Extract the [X, Y] coordinate from the center of the cell holding the provided text.  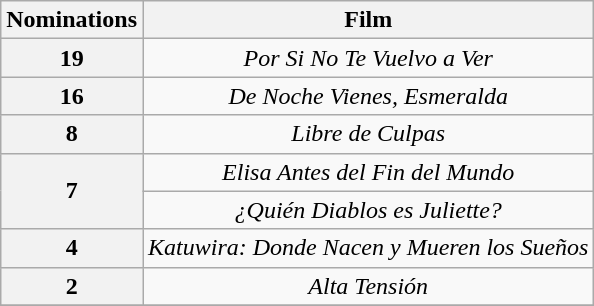
¿Quién Diablos es Juliette? [368, 210]
Por Si No Te Vuelvo a Ver [368, 58]
Libre de Culpas [368, 134]
Film [368, 20]
Katuwira: Donde Nacen y Mueren los Sueños [368, 248]
Nominations [72, 20]
2 [72, 286]
8 [72, 134]
De Noche Vienes, Esmeralda [368, 96]
16 [72, 96]
Alta Tensión [368, 286]
4 [72, 248]
19 [72, 58]
7 [72, 191]
Elisa Antes del Fin del Mundo [368, 172]
